Find where the given text appears and provide that cell's center as (x, y) coordinate. 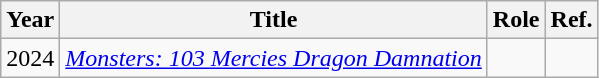
2024 (30, 58)
Monsters: 103 Mercies Dragon Damnation (274, 58)
Ref. (572, 20)
Year (30, 20)
Title (274, 20)
Role (516, 20)
